Locate the cell with the specified text and output its (x, y) center coordinate. 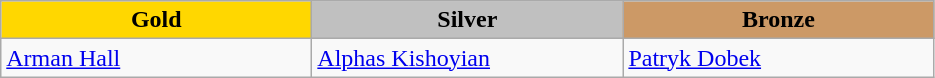
Silver (468, 20)
Alphas Kishoyian (468, 58)
Arman Hall (156, 58)
Bronze (778, 20)
Patryk Dobek (778, 58)
Gold (156, 20)
